Return (X, Y) of the center of cell containing provided text 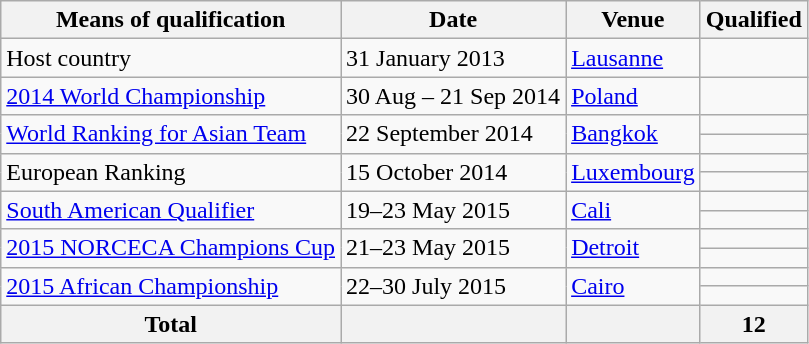
Luxembourg (634, 172)
2015 NORCECA Champions Cup (171, 248)
2014 World Championship (171, 96)
Venue (634, 20)
22–30 July 2015 (454, 286)
Means of qualification (171, 20)
Date (454, 20)
12 (754, 324)
Cairo (634, 286)
19–23 May 2015 (454, 210)
2015 African Championship (171, 286)
Cali (634, 210)
Qualified (754, 20)
Lausanne (634, 58)
Host country (171, 58)
15 October 2014 (454, 172)
World Ranking for Asian Team (171, 134)
Detroit (634, 248)
Poland (634, 96)
Total (171, 324)
21–23 May 2015 (454, 248)
22 September 2014 (454, 134)
Bangkok (634, 134)
31 January 2013 (454, 58)
South American Qualifier (171, 210)
30 Aug – 21 Sep 2014 (454, 96)
European Ranking (171, 172)
